Return (x, y) of the center of cell containing provided text 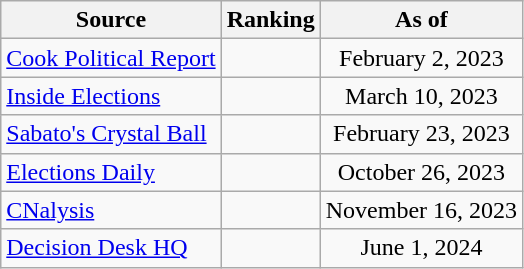
As of (421, 20)
Ranking (270, 20)
Inside Elections (111, 96)
Cook Political Report (111, 58)
Elections Daily (111, 172)
Sabato's Crystal Ball (111, 134)
November 16, 2023 (421, 210)
Source (111, 20)
CNalysis (111, 210)
Decision Desk HQ (111, 248)
February 23, 2023 (421, 134)
October 26, 2023 (421, 172)
June 1, 2024 (421, 248)
March 10, 2023 (421, 96)
February 2, 2023 (421, 58)
